Identify which cell holds the provided text, then report its [X, Y] central coordinate. 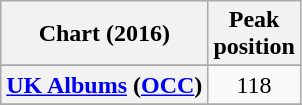
118 [254, 85]
Peakposition [254, 34]
UK Albums (OCC) [104, 85]
Chart (2016) [104, 34]
